For the text-containing cell, return its midpoint in (X, Y) coordinate format. 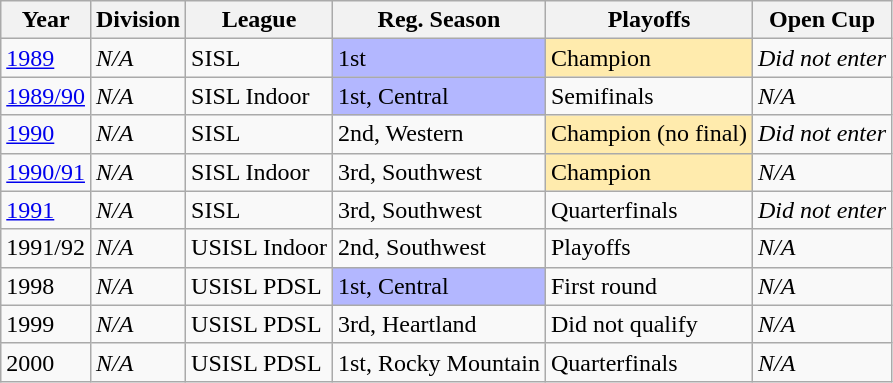
2000 (46, 362)
First round (648, 286)
1991 (46, 210)
1st, Rocky Mountain (438, 362)
1989 (46, 58)
Did not qualify (648, 324)
Champion (no final) (648, 134)
3rd, Heartland (438, 324)
USISL Indoor (260, 248)
2nd, Western (438, 134)
1990/91 (46, 172)
1990 (46, 134)
1989/90 (46, 96)
1st (438, 58)
2nd, Southwest (438, 248)
Year (46, 20)
Open Cup (822, 20)
1999 (46, 324)
Semifinals (648, 96)
1991/92 (46, 248)
Division (138, 20)
1998 (46, 286)
Reg. Season (438, 20)
League (260, 20)
